Scan for the cell matching the given text and deliver its (X, Y) coordinate at center. 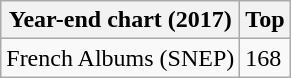
168 (265, 58)
Year-end chart (2017) (120, 20)
French Albums (SNEP) (120, 58)
Top (265, 20)
